For the text-containing cell, return its midpoint in [x, y] coordinate format. 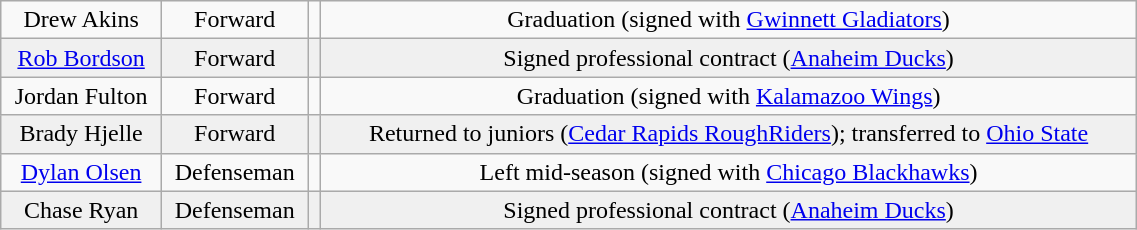
Dylan Olsen [82, 172]
Drew Akins [82, 20]
Jordan Fulton [82, 96]
Chase Ryan [82, 210]
Returned to juniors (Cedar Rapids RoughRiders); transferred to Ohio State [728, 134]
Left mid-season (signed with Chicago Blackhawks) [728, 172]
Rob Bordson [82, 58]
Brady Hjelle [82, 134]
Graduation (signed with Kalamazoo Wings) [728, 96]
Graduation (signed with Gwinnett Gladiators) [728, 20]
